Identify which cell holds the provided text, then report its [x, y] central coordinate. 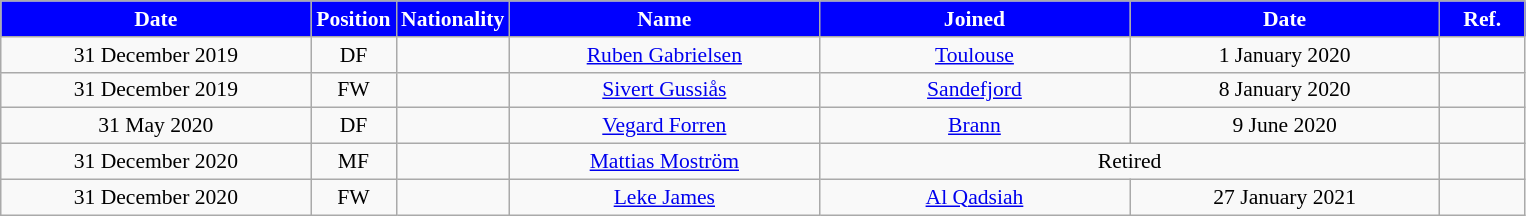
8 January 2020 [1285, 90]
9 June 2020 [1285, 126]
Leke James [664, 197]
Al Qadsiah [974, 197]
Retired [1129, 162]
Vegard Forren [664, 126]
Brann [974, 126]
Nationality [452, 19]
MF [354, 162]
Ruben Gabrielsen [664, 55]
Sandefjord [974, 90]
Mattias Moström [664, 162]
Position [354, 19]
Toulouse [974, 55]
Joined [974, 19]
Ref. [1482, 19]
31 May 2020 [156, 126]
1 January 2020 [1285, 55]
Name [664, 19]
Sivert Gussiås [664, 90]
27 January 2021 [1285, 197]
